Return [X, Y] of the center of cell containing provided text 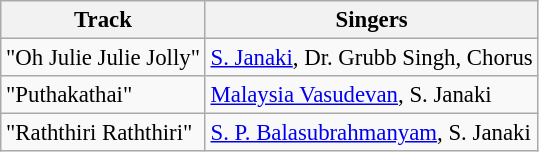
Track [103, 20]
S. P. Balasubrahmanyam, S. Janaki [372, 133]
"Raththiri Raththiri" [103, 133]
"Oh Julie Julie Jolly" [103, 58]
S. Janaki, Dr. Grubb Singh, Chorus [372, 58]
Malaysia Vasudevan, S. Janaki [372, 95]
Singers [372, 20]
"Puthakathai" [103, 95]
